Search for the cell housing the specified text and yield its (X, Y) center coordinate. 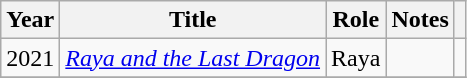
Raya and the Last Dragon (193, 58)
Year (30, 20)
Notes (420, 20)
Raya (356, 58)
Role (356, 20)
2021 (30, 58)
Title (193, 20)
